Identify which cell holds the provided text, then report its (x, y) central coordinate. 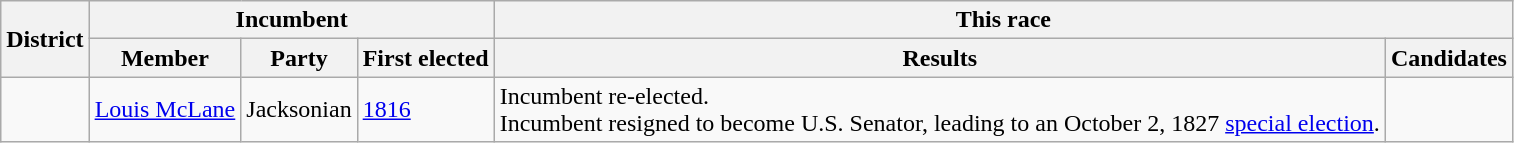
First elected (426, 58)
Louis McLane (165, 110)
Candidates (1448, 58)
Incumbent re-elected.Incumbent resigned to become U.S. Senator, leading to an October 2, 1827 special election. (940, 110)
Jacksonian (299, 110)
Member (165, 58)
Party (299, 58)
Results (940, 58)
1816 (426, 110)
This race (1003, 20)
District (45, 39)
Incumbent (292, 20)
